Capture the cell that displays the provided text and extract its (x, y) central coordinate. 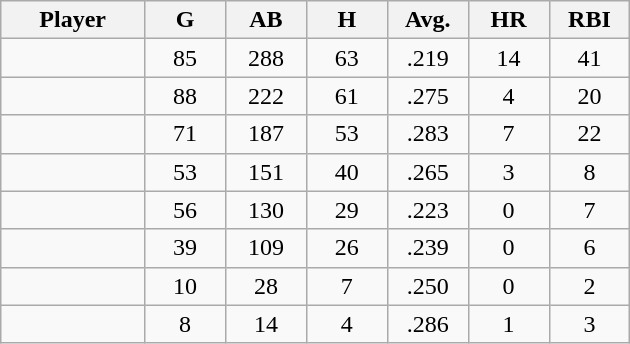
71 (186, 134)
.275 (428, 96)
.286 (428, 324)
1 (508, 324)
61 (346, 96)
2 (590, 286)
56 (186, 210)
G (186, 20)
63 (346, 58)
6 (590, 248)
.283 (428, 134)
RBI (590, 20)
H (346, 20)
151 (266, 172)
39 (186, 248)
85 (186, 58)
.265 (428, 172)
28 (266, 286)
26 (346, 248)
20 (590, 96)
HR (508, 20)
AB (266, 20)
Player (73, 20)
.250 (428, 286)
187 (266, 134)
10 (186, 286)
288 (266, 58)
.219 (428, 58)
22 (590, 134)
130 (266, 210)
.223 (428, 210)
Avg. (428, 20)
222 (266, 96)
109 (266, 248)
41 (590, 58)
40 (346, 172)
29 (346, 210)
.239 (428, 248)
88 (186, 96)
